Locate the cell with the specified text and output its [X, Y] center coordinate. 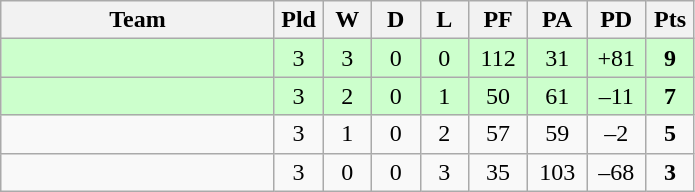
35 [498, 172]
61 [558, 96]
–68 [616, 172]
112 [498, 58]
57 [498, 134]
PD [616, 20]
PF [498, 20]
–2 [616, 134]
+81 [616, 58]
7 [670, 96]
W [348, 20]
31 [558, 58]
103 [558, 172]
5 [670, 134]
D [396, 20]
Pld [298, 20]
–11 [616, 96]
Pts [670, 20]
PA [558, 20]
59 [558, 134]
L [444, 20]
50 [498, 96]
9 [670, 58]
Team [138, 20]
